Return [X, Y] of the center of cell containing provided text 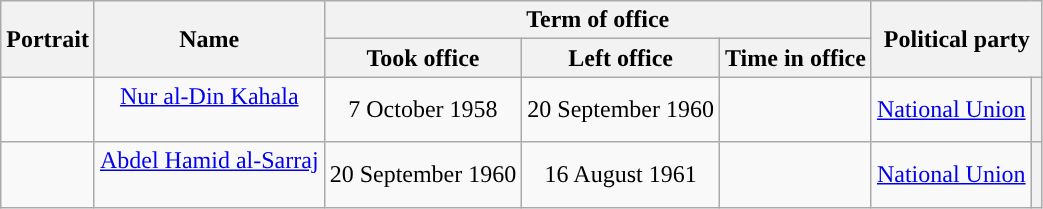
Nur al-Din Kahala [209, 110]
Took office [423, 58]
16 August 1961 [621, 174]
Political party [956, 39]
Name [209, 39]
Term of office [598, 20]
Left office [621, 58]
Portrait [48, 39]
Abdel Hamid al-Sarraj [209, 174]
7 October 1958 [423, 110]
Time in office [795, 58]
